Provide the (x, y) coordinate of the cell's center where the given text is located.  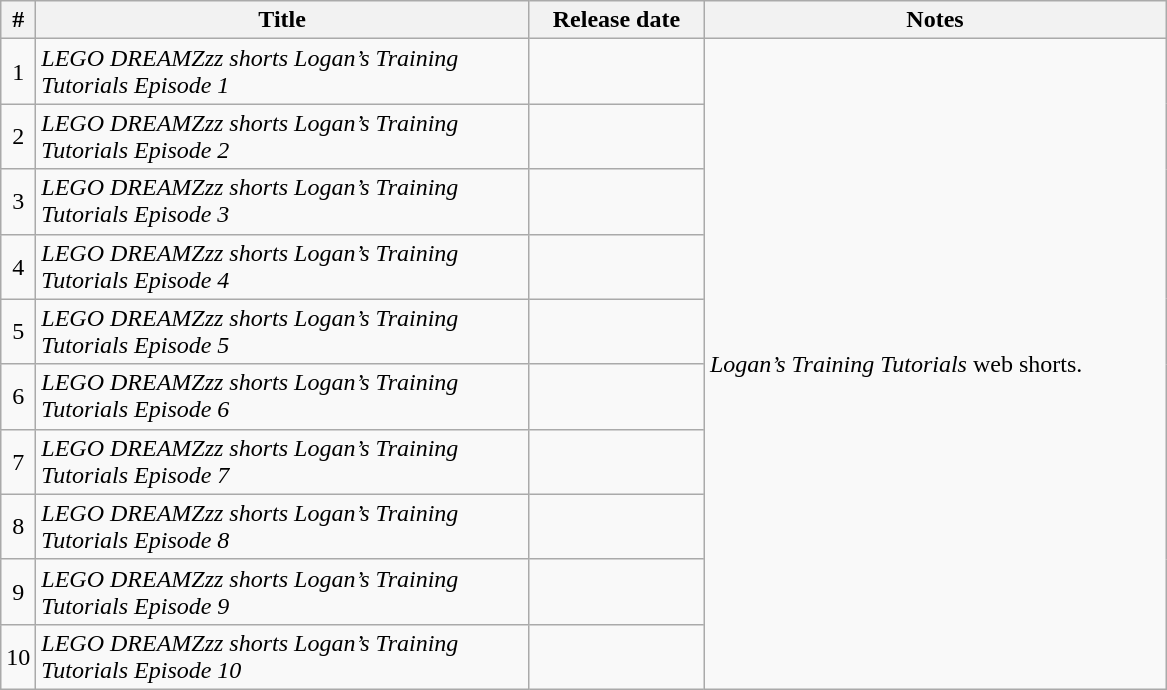
LEGO DREAMZzz shorts Logan’s Training Tutorials Episode 8 (282, 526)
LEGO DREAMZzz shorts Logan’s Training Tutorials Episode 4 (282, 266)
LEGO DREAMZzz shorts Logan’s Training Tutorials Episode 1 (282, 72)
6 (18, 396)
9 (18, 592)
LEGO DREAMZzz shorts Logan’s Training Tutorials Episode 7 (282, 462)
2 (18, 136)
10 (18, 656)
LEGO DREAMZzz shorts Logan’s Training Tutorials Episode 9 (282, 592)
Title (282, 20)
LEGO DREAMZzz shorts Logan’s Training Tutorials Episode 2 (282, 136)
LEGO DREAMZzz shorts Logan’s Training Tutorials Episode 5 (282, 332)
5 (18, 332)
LEGO DREAMZzz shorts Logan’s Training Tutorials Episode 10 (282, 656)
4 (18, 266)
Release date (616, 20)
8 (18, 526)
LEGO DREAMZzz shorts Logan’s Training Tutorials Episode 6 (282, 396)
Notes (934, 20)
3 (18, 202)
LEGO DREAMZzz shorts Logan’s Training Tutorials Episode 3 (282, 202)
# (18, 20)
7 (18, 462)
Logan’s Training Tutorials web shorts. (934, 364)
1 (18, 72)
